Search for the cell housing the specified text and yield its [X, Y] center coordinate. 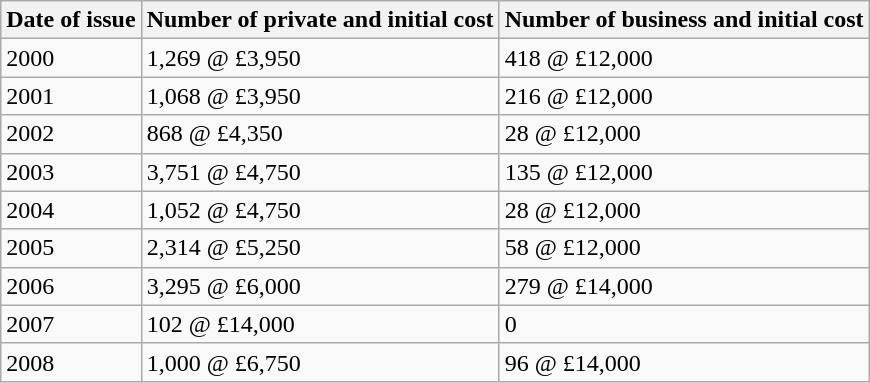
2,314 @ £5,250 [320, 248]
2008 [71, 362]
Number of business and initial cost [684, 20]
2007 [71, 324]
216 @ £12,000 [684, 96]
58 @ £12,000 [684, 248]
3,295 @ £6,000 [320, 286]
1,052 @ £4,750 [320, 210]
0 [684, 324]
418 @ £12,000 [684, 58]
96 @ £14,000 [684, 362]
2003 [71, 172]
1,000 @ £6,750 [320, 362]
Date of issue [71, 20]
Number of private and initial cost [320, 20]
2002 [71, 134]
3,751 @ £4,750 [320, 172]
2005 [71, 248]
868 @ £4,350 [320, 134]
2004 [71, 210]
1,269 @ £3,950 [320, 58]
2000 [71, 58]
2006 [71, 286]
1,068 @ £3,950 [320, 96]
279 @ £14,000 [684, 286]
135 @ £12,000 [684, 172]
2001 [71, 96]
102 @ £14,000 [320, 324]
